Locate the cell with the specified text and output its (x, y) center coordinate. 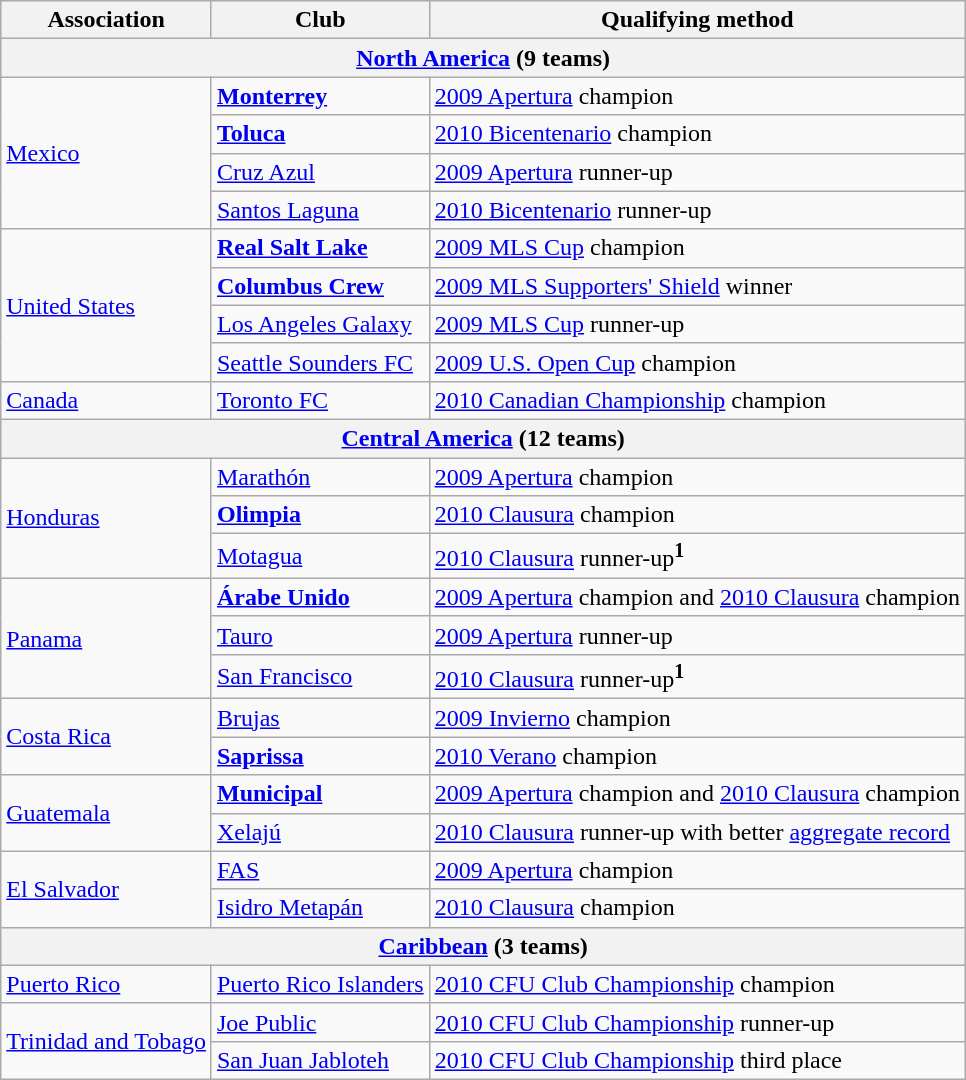
Club (320, 20)
2010 CFU Club Championship third place (697, 1060)
Cruz Azul (320, 172)
FAS (320, 870)
North America (9 teams) (484, 58)
2010 Canadian Championship champion (697, 400)
Toronto FC (320, 400)
Trinidad and Tobago (106, 1041)
Saprissa (320, 756)
2010 CFU Club Championship runner-up (697, 1022)
Monterrey (320, 96)
Joe Public (320, 1022)
Seattle Sounders FC (320, 362)
Árabe Unido (320, 597)
Puerto Rico Islanders (320, 984)
Los Angeles Galaxy (320, 324)
San Juan Jabloteh (320, 1060)
Qualifying method (697, 20)
2009 U.S. Open Cup champion (697, 362)
2009 MLS Cup champion (697, 248)
Honduras (106, 518)
2009 MLS Supporters' Shield winner (697, 286)
Central America (12 teams) (484, 438)
Canada (106, 400)
Costa Rica (106, 737)
Caribbean (3 teams) (484, 946)
San Francisco (320, 676)
Real Salt Lake (320, 248)
Marathón (320, 477)
Tauro (320, 635)
2010 Bicentenario runner-up (697, 210)
Brujas (320, 718)
2009 Invierno champion (697, 718)
Olimpia (320, 515)
Puerto Rico (106, 984)
Motagua (320, 556)
Panama (106, 638)
Municipal (320, 794)
Guatemala (106, 813)
El Salvador (106, 889)
Xelajú (320, 832)
Toluca (320, 134)
Columbus Crew (320, 286)
2010 CFU Club Championship champion (697, 984)
Santos Laguna (320, 210)
Mexico (106, 153)
Isidro Metapán (320, 908)
2010 Clausura runner-up with better aggregate record (697, 832)
Association (106, 20)
2010 Verano champion (697, 756)
2010 Bicentenario champion (697, 134)
2009 MLS Cup runner-up (697, 324)
United States (106, 305)
